Pinpoint the cell where the given text exists, returning its [x, y] midpoint coordinate. 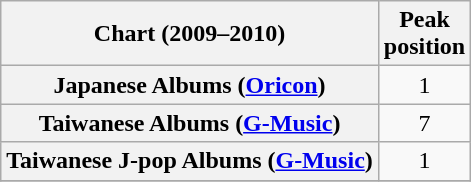
Chart (2009–2010) [190, 34]
Taiwanese Albums (G-Music) [190, 123]
7 [424, 123]
Japanese Albums (Oricon) [190, 85]
Peakposition [424, 34]
Taiwanese J-pop Albums (G-Music) [190, 161]
